Return (X, Y) of the center of cell containing provided text 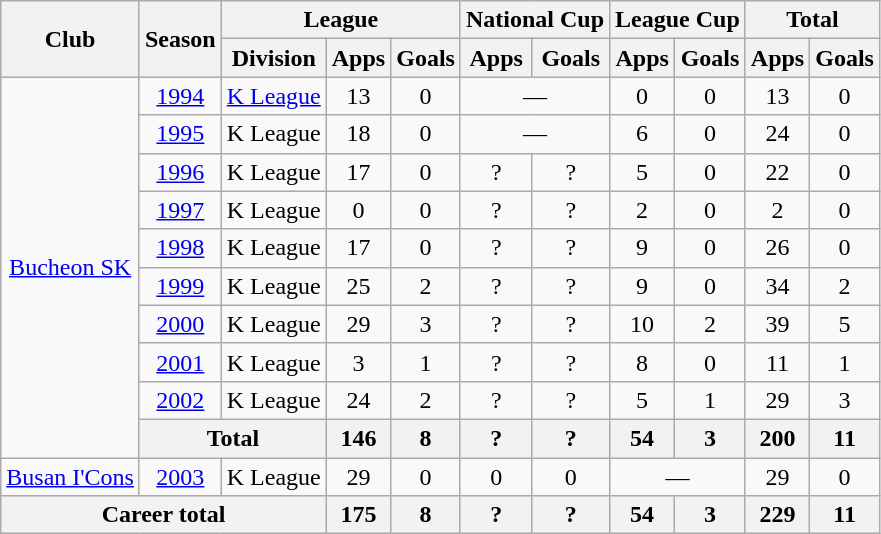
Busan I'Cons (70, 477)
175 (358, 515)
Club (70, 39)
Bucheon SK (70, 268)
2001 (180, 362)
229 (777, 515)
1996 (180, 172)
26 (777, 248)
2002 (180, 400)
1997 (180, 210)
25 (358, 286)
10 (642, 324)
League Cup (678, 20)
39 (777, 324)
34 (777, 286)
Division (274, 58)
National Cup (534, 20)
146 (358, 438)
22 (777, 172)
1998 (180, 248)
200 (777, 438)
6 (642, 134)
Season (180, 39)
1994 (180, 96)
2003 (180, 477)
1999 (180, 286)
2000 (180, 324)
League (340, 20)
Career total (164, 515)
18 (358, 134)
1995 (180, 134)
